Determine the (x, y) coordinate at the center of the cell enclosing the given text.  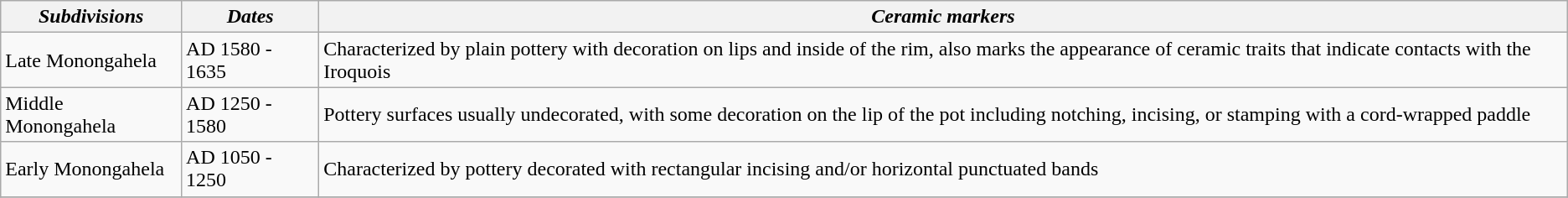
Ceramic markers (943, 17)
AD 1050 - 1250 (250, 169)
Early Monongahela (91, 169)
Pottery surfaces usually undecorated, with some decoration on the lip of the pot including notching, incising, or stamping with a cord-wrapped paddle (943, 114)
Late Monongahela (91, 60)
Characterized by pottery decorated with rectangular incising and/or horizontal punctuated bands (943, 169)
Middle Monongahela (91, 114)
AD 1580 - 1635 (250, 60)
AD 1250 - 1580 (250, 114)
Dates (250, 17)
Subdivisions (91, 17)
